Detect which cell encompasses the target text, then output its [X, Y] center coordinate. 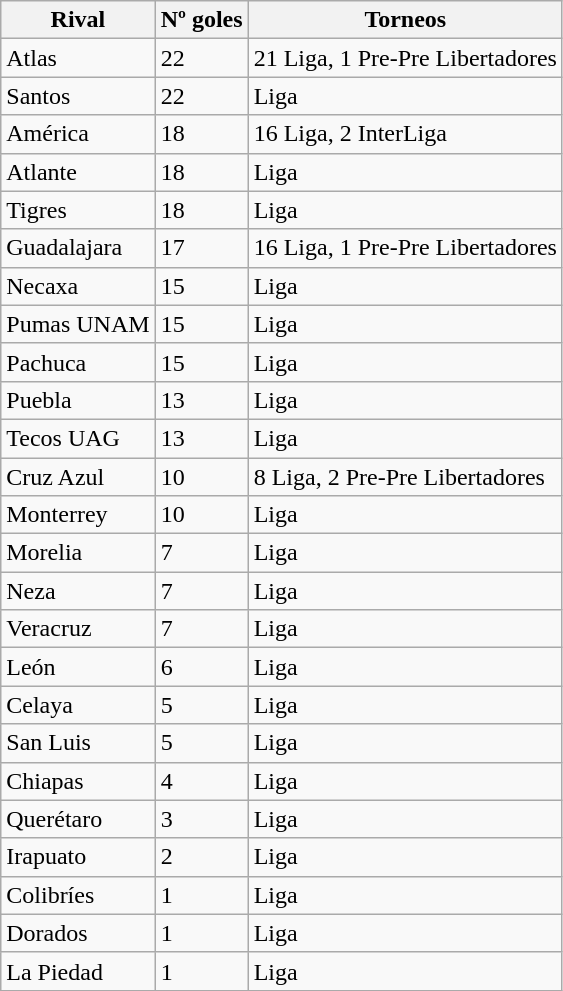
8 Liga, 2 Pre-Pre Libertadores [405, 477]
21 Liga, 1 Pre-Pre Libertadores [405, 58]
17 [202, 248]
Puebla [78, 400]
Querétaro [78, 819]
16 Liga, 1 Pre-Pre Libertadores [405, 248]
16 Liga, 2 InterLiga [405, 134]
Neza [78, 591]
San Luis [78, 743]
4 [202, 781]
Santos [78, 96]
Veracruz [78, 629]
Atlante [78, 172]
Celaya [78, 705]
América [78, 134]
Rival [78, 20]
Necaxa [78, 286]
Chiapas [78, 781]
Guadalajara [78, 248]
Cruz Azul [78, 477]
Colibríes [78, 895]
León [78, 667]
Nº goles [202, 20]
Torneos [405, 20]
Pumas UNAM [78, 324]
Morelia [78, 553]
6 [202, 667]
2 [202, 857]
3 [202, 819]
Atlas [78, 58]
Tecos UAG [78, 438]
Pachuca [78, 362]
Dorados [78, 933]
Monterrey [78, 515]
Tigres [78, 210]
La Piedad [78, 971]
Irapuato [78, 857]
